Locate the cell with the specified text and output its [x, y] center coordinate. 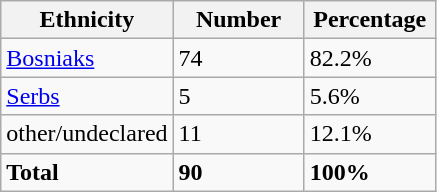
74 [238, 58]
5 [238, 96]
100% [370, 172]
5.6% [370, 96]
12.1% [370, 134]
Number [238, 20]
Total [87, 172]
other/undeclared [87, 134]
90 [238, 172]
Bosniaks [87, 58]
Serbs [87, 96]
11 [238, 134]
Ethnicity [87, 20]
82.2% [370, 58]
Percentage [370, 20]
